For the text-containing cell, return its midpoint in (X, Y) coordinate format. 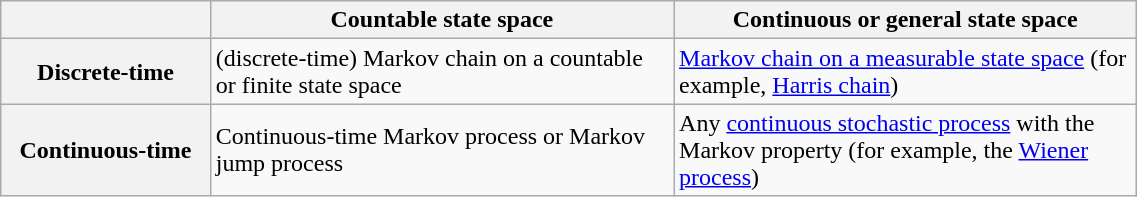
Discrete-time (106, 72)
Any continuous stochastic process with the Markov property (for example, the Wiener process) (906, 150)
Continuous-time (106, 150)
Countable state space (442, 20)
Markov chain on a measurable state space (for example, Harris chain) (906, 72)
Continuous-time Markov process or Markov jump process (442, 150)
Continuous or general state space (906, 20)
(discrete-time) Markov chain on a countable or finite state space (442, 72)
